Pinpoint the cell where the given text exists, returning its [x, y] midpoint coordinate. 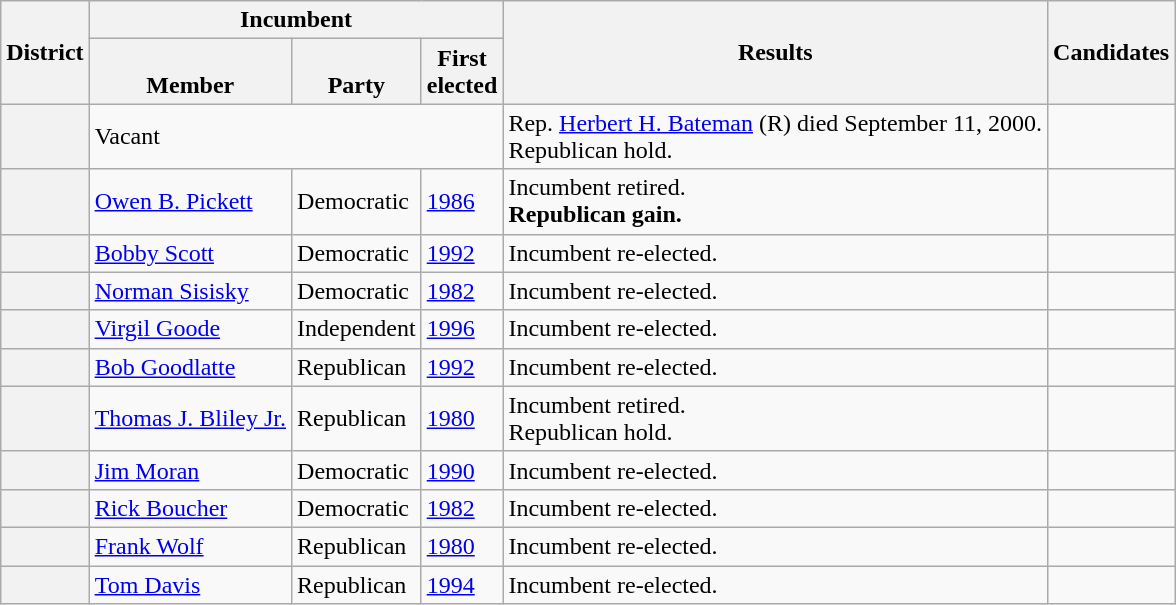
Rick Boucher [190, 508]
Party [357, 72]
Thomas J. Bliley Jr. [190, 418]
Tom Davis [190, 585]
1994 [462, 585]
1990 [462, 470]
Frank Wolf [190, 546]
1986 [462, 202]
Jim Moran [190, 470]
Bob Goodlatte [190, 367]
Member [190, 72]
District [45, 52]
Firstelected [462, 72]
1996 [462, 329]
Incumbent retired.Republican hold. [776, 418]
Rep. Herbert H. Bateman (R) died September 11, 2000.Republican hold. [776, 136]
Vacant [296, 136]
Results [776, 52]
Owen B. Pickett [190, 202]
Candidates [1112, 52]
Incumbent retired.Republican gain. [776, 202]
Virgil Goode [190, 329]
Norman Sisisky [190, 291]
Bobby Scott [190, 253]
Independent [357, 329]
Incumbent [296, 20]
